Capture the cell that displays the provided text and extract its [x, y] central coordinate. 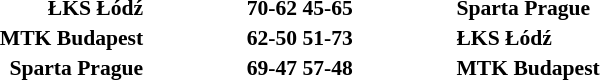
62-50 51-73 [300, 38]
